Capture the cell that displays the provided text and extract its [x, y] central coordinate. 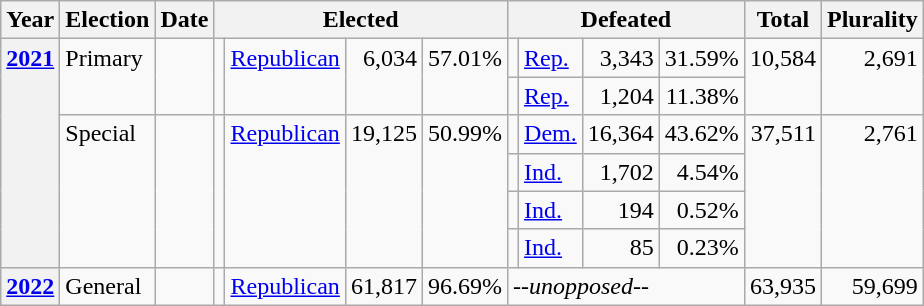
Date [184, 20]
Defeated [626, 20]
Special [108, 191]
194 [620, 210]
Dem. [551, 134]
Total [782, 20]
1,702 [620, 172]
Plurality [872, 20]
0.52% [702, 210]
0.23% [702, 248]
3,343 [620, 58]
Election [108, 20]
85 [620, 248]
16,364 [620, 134]
1,204 [620, 96]
19,125 [384, 191]
43.62% [702, 134]
63,935 [782, 286]
Year [30, 20]
10,584 [782, 77]
Elected [361, 20]
50.99% [464, 191]
31.59% [702, 58]
37,511 [782, 191]
11.38% [702, 96]
96.69% [464, 286]
--unopposed-- [626, 286]
61,817 [384, 286]
57.01% [464, 77]
6,034 [384, 77]
2021 [30, 153]
Primary [108, 77]
2,691 [872, 77]
59,699 [872, 286]
2,761 [872, 191]
2022 [30, 286]
General [108, 286]
4.54% [702, 172]
